Output the [x, y] coordinate of the center of the cell containing the given text.  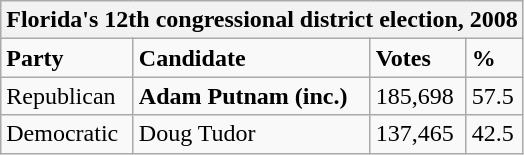
Votes [418, 58]
% [494, 58]
Adam Putnam (inc.) [252, 96]
Democratic [68, 134]
57.5 [494, 96]
Doug Tudor [252, 134]
Party [68, 58]
137,465 [418, 134]
185,698 [418, 96]
Florida's 12th congressional district election, 2008 [262, 20]
Candidate [252, 58]
42.5 [494, 134]
Republican [68, 96]
